Return (x, y) of the center of cell containing provided text 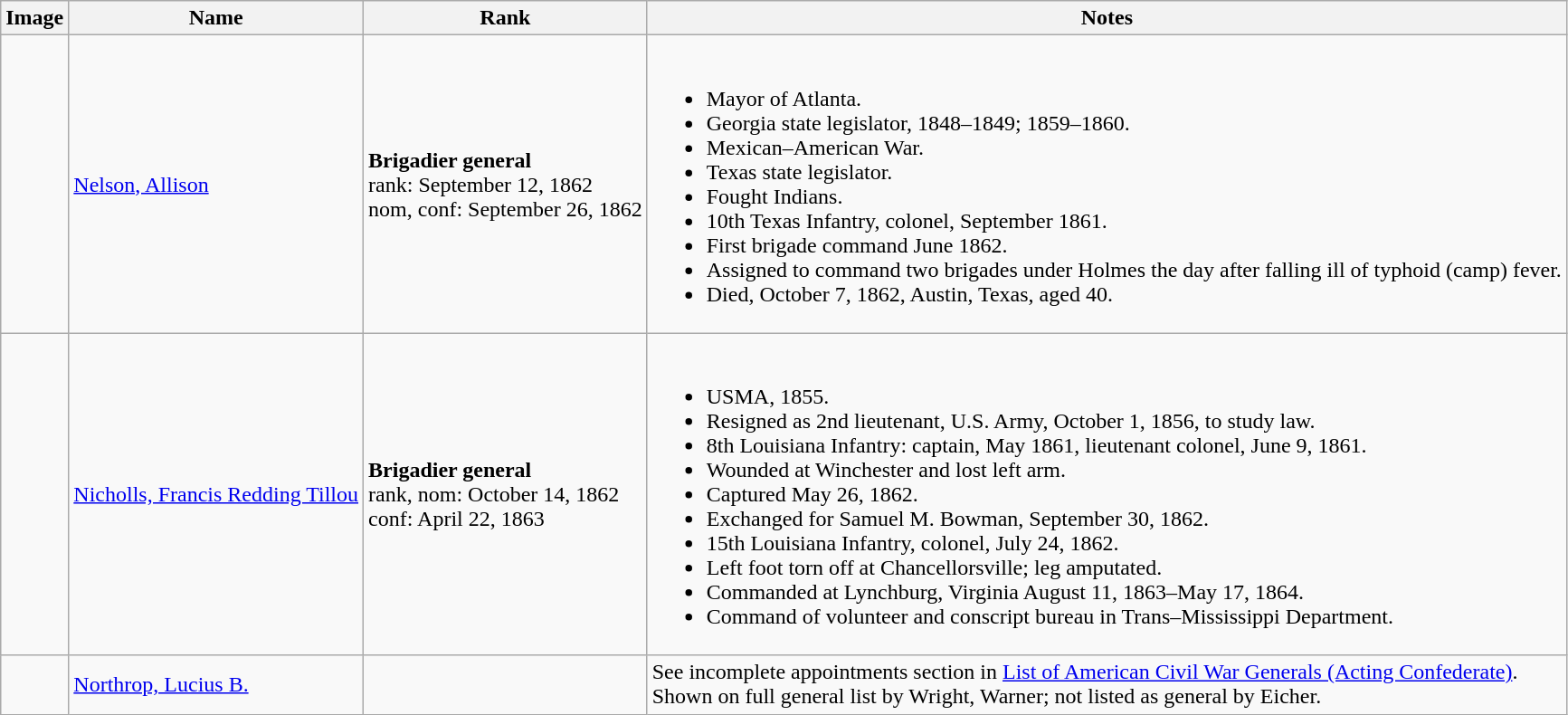
Notes (1107, 18)
Image (34, 18)
Northrop, Lucius B. (216, 684)
Name (216, 18)
Rank (506, 18)
Brigadier generalrank, nom: October 14, 1862conf: April 22, 1863 (506, 494)
Nicholls, Francis Redding Tillou (216, 494)
Brigadier generalrank: September 12, 1862nom, conf: September 26, 1862 (506, 185)
Nelson, Allison (216, 185)
